Find where the given text appears and provide that cell's center as [X, Y] coordinate. 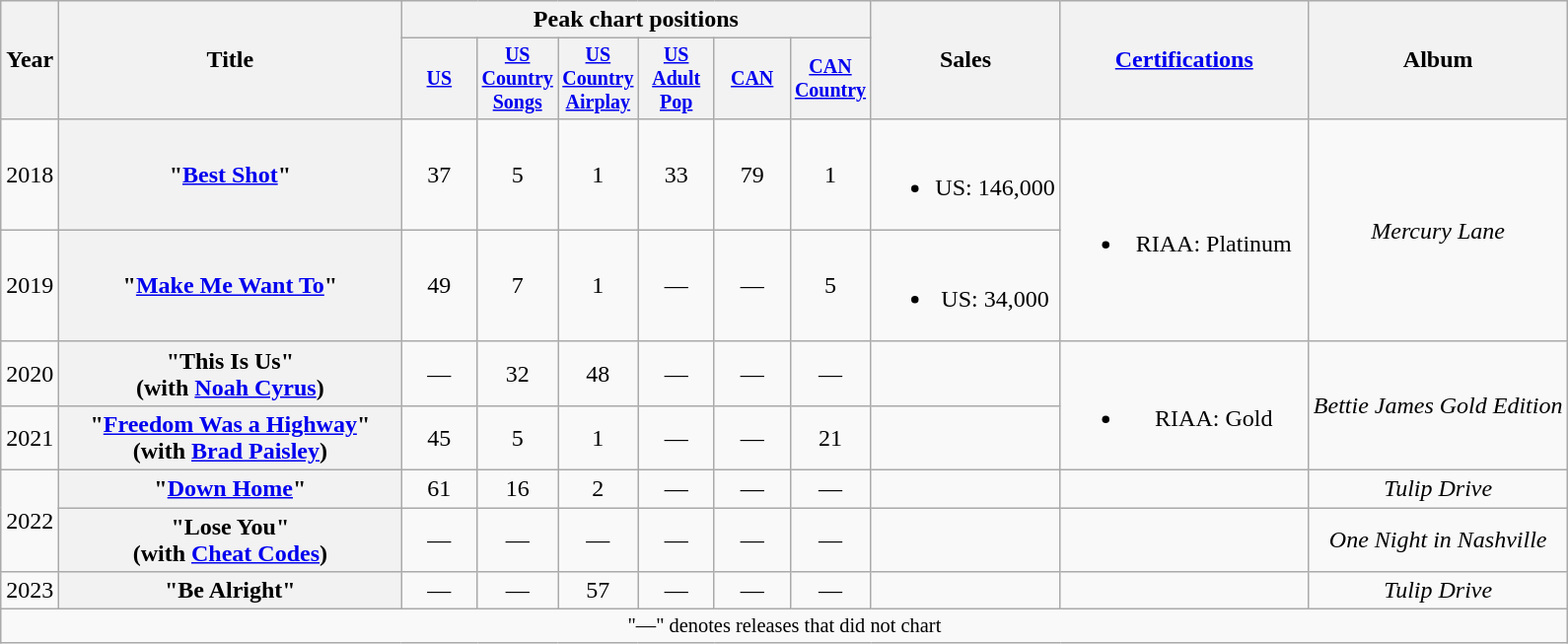
48 [599, 373]
US AdultPop [677, 79]
Title [231, 60]
2022 [30, 521]
Album [1438, 60]
Year [30, 60]
Certifications [1183, 60]
"Best Shot" [231, 174]
57 [599, 591]
32 [518, 373]
2019 [30, 286]
"Freedom Was a Highway"(with Brad Paisley) [231, 438]
"Be Alright" [231, 591]
"Lose You"(with Cheat Codes) [231, 540]
"This Is Us"(with Noah Cyrus) [231, 373]
2021 [30, 438]
US [440, 79]
USCountrySongs [518, 79]
16 [518, 489]
33 [677, 174]
21 [830, 438]
7 [518, 286]
RIAA: Gold [1183, 405]
One Night in Nashville [1438, 540]
Bettie James Gold Edition [1438, 405]
US: 146,000 [965, 174]
61 [440, 489]
CAN Country [830, 79]
45 [440, 438]
"Make Me Want To" [231, 286]
37 [440, 174]
"—" denotes releases that did not chart [785, 626]
Mercury Lane [1438, 230]
US: 34,000 [965, 286]
2018 [30, 174]
79 [751, 174]
Sales [965, 60]
RIAA: Platinum [1183, 230]
CAN [751, 79]
2023 [30, 591]
USCountryAirplay [599, 79]
2020 [30, 373]
Peak chart positions [636, 20]
"Down Home" [231, 489]
2 [599, 489]
49 [440, 286]
